Return the [X, Y] coordinate for the center point of the cell that contains the specified text.  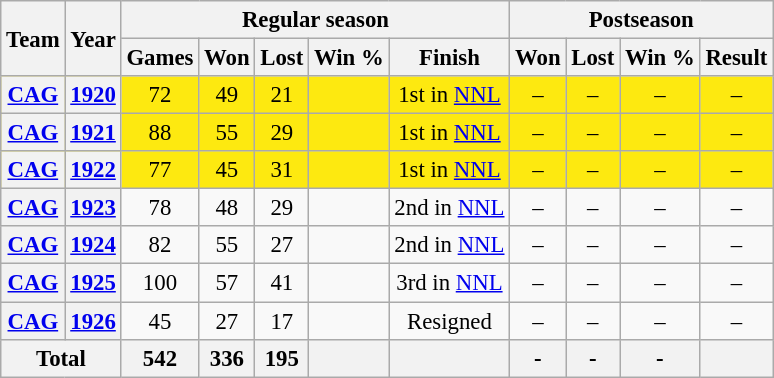
Finish [450, 58]
57 [227, 283]
1924 [93, 245]
1922 [93, 170]
Result [736, 58]
48 [227, 208]
1925 [93, 283]
72 [160, 95]
31 [282, 170]
Resigned [450, 321]
82 [160, 245]
1920 [93, 95]
1926 [93, 321]
21 [282, 95]
78 [160, 208]
336 [227, 358]
Postseason [642, 20]
100 [160, 283]
195 [282, 358]
1923 [93, 208]
17 [282, 321]
Regular season [316, 20]
77 [160, 170]
88 [160, 133]
Total [61, 358]
542 [160, 358]
Games [160, 58]
49 [227, 95]
Team [33, 38]
41 [282, 283]
1921 [93, 133]
3rd in NNL [450, 283]
Year [93, 38]
